Pinpoint the cell where the given text exists, returning its (X, Y) midpoint coordinate. 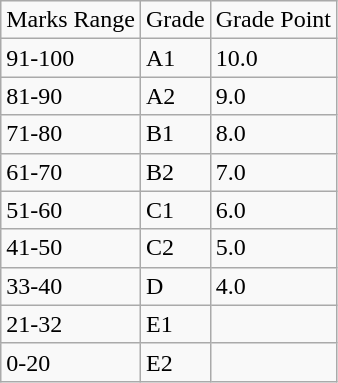
71-80 (71, 134)
B1 (175, 134)
Marks Range (71, 20)
E1 (175, 324)
B2 (175, 172)
61-70 (71, 172)
5.0 (273, 248)
Grade Point (273, 20)
D (175, 286)
10.0 (273, 58)
21-32 (71, 324)
6.0 (273, 210)
9.0 (273, 96)
4.0 (273, 286)
41-50 (71, 248)
A2 (175, 96)
81-90 (71, 96)
8.0 (273, 134)
C1 (175, 210)
33-40 (71, 286)
A1 (175, 58)
51-60 (71, 210)
E2 (175, 362)
C2 (175, 248)
7.0 (273, 172)
Grade (175, 20)
91-100 (71, 58)
0-20 (71, 362)
